Search for the cell housing the specified text and yield its (x, y) center coordinate. 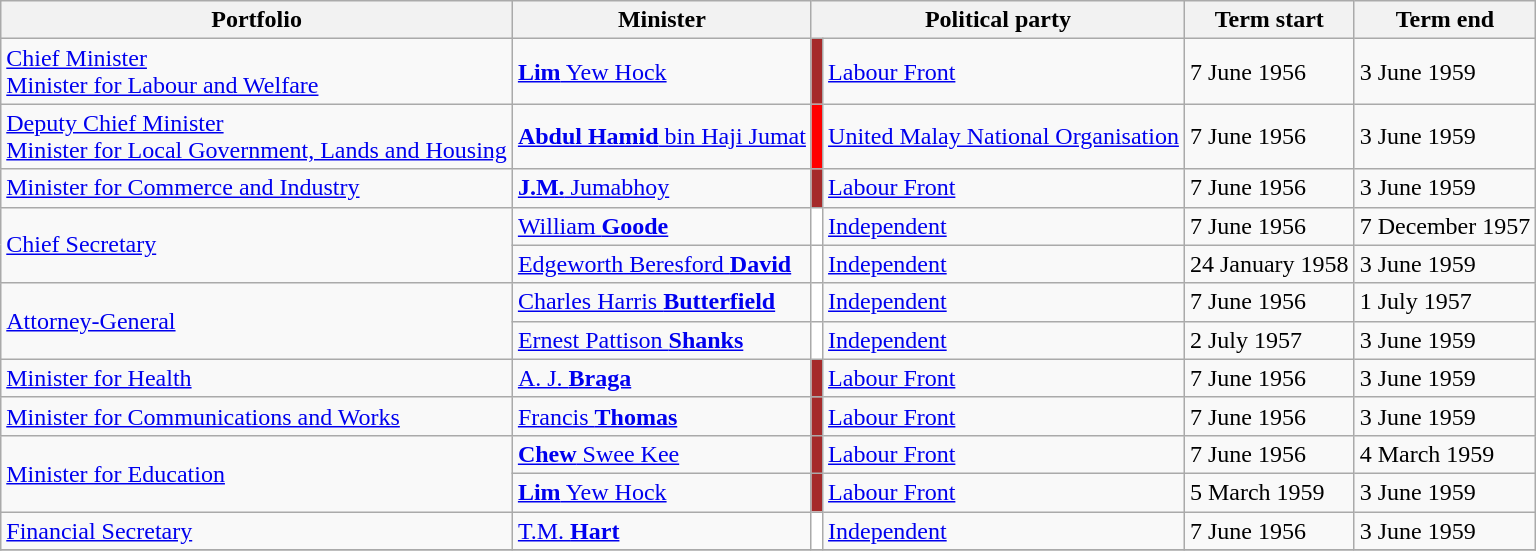
Francis Thomas (662, 416)
7 December 1957 (1445, 226)
Deputy Chief MinisterMinister for Local Government, Lands and Housing (257, 136)
J.M. Jumabhoy (662, 188)
Chief Minister Minister for Labour and Welfare (257, 72)
United Malay National Organisation (1004, 136)
Term end (1445, 20)
Minister for Commerce and Industry (257, 188)
A. J. Braga (662, 378)
Attorney-General (257, 321)
Term start (1269, 20)
4 March 1959 (1445, 454)
5 March 1959 (1269, 492)
Chew Swee Kee (662, 454)
T.M. Hart (662, 531)
Portfolio (257, 20)
1 July 1957 (1445, 302)
Chief Secretary (257, 245)
Financial Secretary (257, 531)
Political party (998, 20)
Minister for Education (257, 473)
Minister (662, 20)
Minister for Health (257, 378)
Charles Harris Butterfield (662, 302)
Ernest Pattison Shanks (662, 340)
24 January 1958 (1269, 264)
Edgeworth Beresford David (662, 264)
2 July 1957 (1269, 340)
Minister for Communications and Works (257, 416)
William Goode (662, 226)
Abdul Hamid bin Haji Jumat (662, 136)
